Scan for the cell matching the given text and deliver its [x, y] coordinate at center. 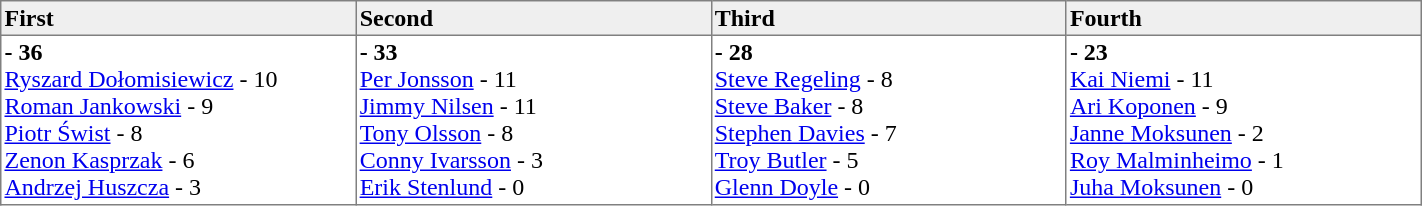
Fourth [1244, 18]
- 36Ryszard Dołomisiewicz - 10 Roman Jankowski - 9 Piotr Świst - 8 Zenon Kasprzak - 6 Andrzej Huszcza - 3 [178, 120]
- 33Per Jonsson - 11 Jimmy Nilsen - 11 Tony Olsson - 8 Conny Ivarsson - 3 Erik Stenlund - 0 [534, 120]
- 23Kai Niemi - 11 Ari Koponen - 9 Janne Moksunen - 2 Roy Malminheimo - 1 Juha Moksunen - 0 [1244, 120]
Third [888, 18]
First [178, 18]
Second [534, 18]
- 28Steve Regeling - 8 Steve Baker - 8 Stephen Davies - 7 Troy Butler - 5 Glenn Doyle - 0 [888, 120]
